Detect which cell encompasses the target text, then output its (x, y) center coordinate. 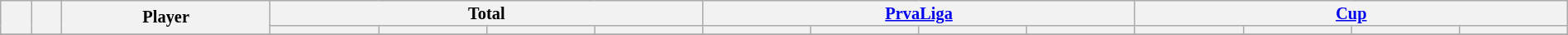
Total (486, 13)
Player (165, 17)
PrvaLiga (920, 13)
Cup (1351, 13)
